Identify which cell holds the provided text, then report its [x, y] central coordinate. 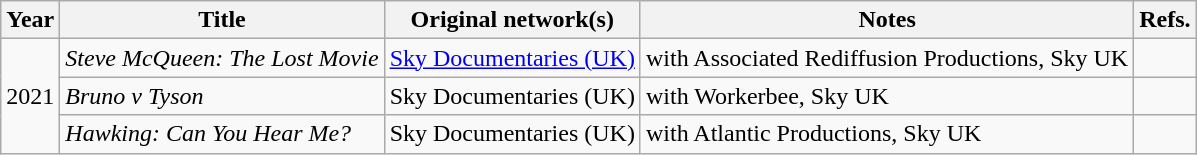
with Associated Rediffusion Productions, Sky UK [886, 58]
Refs. [1165, 20]
Bruno v Tyson [222, 96]
Year [30, 20]
Notes [886, 20]
Hawking: Can You Hear Me? [222, 134]
with Atlantic Productions, Sky UK [886, 134]
with Workerbee, Sky UK [886, 96]
2021 [30, 96]
Steve McQueen: The Lost Movie [222, 58]
Title [222, 20]
Original network(s) [512, 20]
